Provide the [X, Y] coordinate of the cell's center where the given text is located.  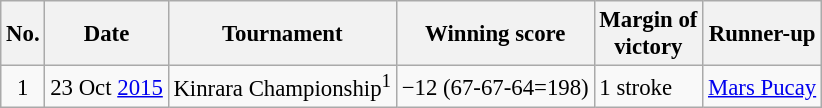
−12 (67-67-64=198) [495, 87]
Runner-up [762, 34]
1 [23, 87]
1 stroke [648, 87]
Margin ofvictory [648, 34]
Tournament [282, 34]
Kinrara Championship1 [282, 87]
Mars Pucay [762, 87]
No. [23, 34]
23 Oct 2015 [106, 87]
Date [106, 34]
Winning score [495, 34]
